Return the (X, Y) coordinate for the center point of the cell that contains the specified text.  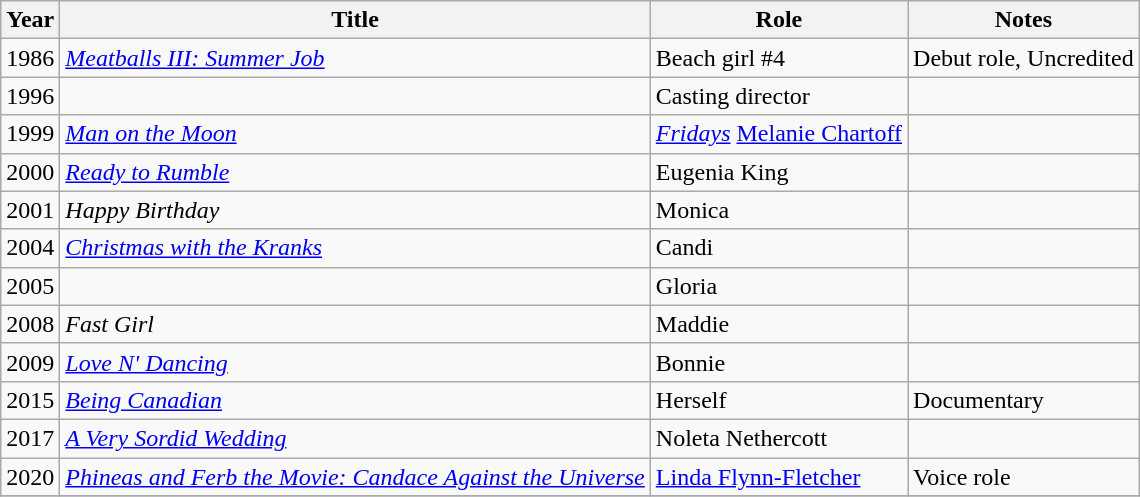
Noleta Nethercott (778, 438)
Fridays Melanie Chartoff (778, 134)
Ready to Rumble (355, 172)
2017 (30, 438)
Debut role, Uncredited (1024, 58)
Love N' Dancing (355, 362)
2005 (30, 286)
2015 (30, 400)
Christmas with the Kranks (355, 248)
Title (355, 20)
Beach girl #4 (778, 58)
Role (778, 20)
Phineas and Ferb the Movie: Candace Against the Universe (355, 477)
2020 (30, 477)
Year (30, 20)
Herself (778, 400)
Voice role (1024, 477)
Documentary (1024, 400)
Linda Flynn-Fletcher (778, 477)
Maddie (778, 324)
Bonnie (778, 362)
Being Canadian (355, 400)
Candi (778, 248)
1996 (30, 96)
1999 (30, 134)
2004 (30, 248)
A Very Sordid Wedding (355, 438)
2008 (30, 324)
Monica (778, 210)
2000 (30, 172)
Happy Birthday (355, 210)
Gloria (778, 286)
Notes (1024, 20)
2001 (30, 210)
1986 (30, 58)
Man on the Moon (355, 134)
Eugenia King (778, 172)
Meatballs III: Summer Job (355, 58)
Fast Girl (355, 324)
2009 (30, 362)
Casting director (778, 96)
